Provide the (x, y) coordinate of the cell's center where the given text is located.  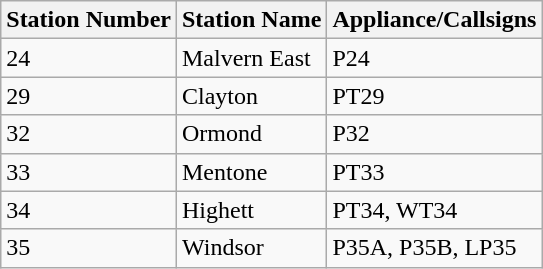
P24 (434, 58)
Clayton (251, 96)
PT29 (434, 96)
Malvern East (251, 58)
34 (89, 210)
P32 (434, 134)
Station Number (89, 20)
Windsor (251, 248)
35 (89, 248)
32 (89, 134)
Highett (251, 210)
Mentone (251, 172)
PT34, WT34 (434, 210)
PT33 (434, 172)
33 (89, 172)
29 (89, 96)
P35A, P35B, LP35 (434, 248)
Appliance/Callsigns (434, 20)
Station Name (251, 20)
24 (89, 58)
Ormond (251, 134)
